For the text-containing cell, return its midpoint in (X, Y) coordinate format. 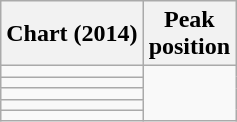
Peakposition (189, 34)
Chart (2014) (72, 34)
